Return (x, y) of the center of cell containing provided text 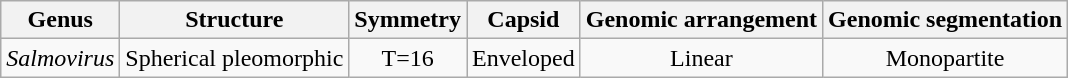
Monopartite (946, 58)
Enveloped (524, 58)
Structure (234, 20)
Linear (701, 58)
Genus (60, 20)
Salmovirus (60, 58)
T=16 (408, 58)
Capsid (524, 20)
Genomic segmentation (946, 20)
Spherical pleomorphic (234, 58)
Genomic arrangement (701, 20)
Symmetry (408, 20)
